For the text-containing cell, return its midpoint in [x, y] coordinate format. 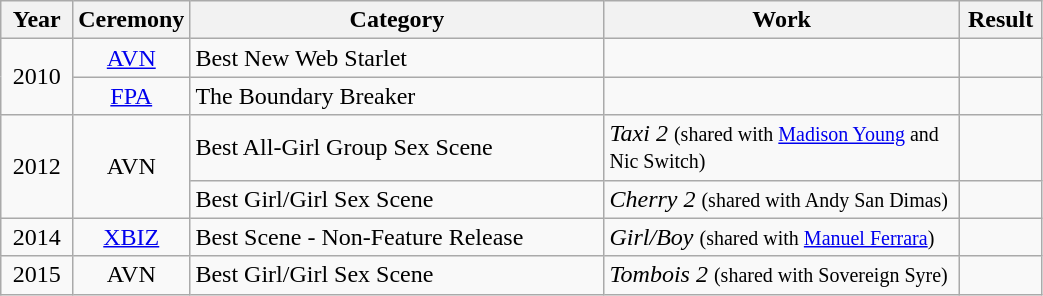
Result [1000, 20]
Category [397, 20]
Work [782, 20]
Year [37, 20]
Girl/Boy (shared with Manuel Ferrara) [782, 237]
XBIZ [132, 237]
Cherry 2 (shared with Andy San Dimas) [782, 199]
2014 [37, 237]
Ceremony [132, 20]
Best All-Girl Group Sex Scene [397, 148]
Best New Web Starlet [397, 58]
2010 [37, 77]
Tombois 2 (shared with Sovereign Syre) [782, 275]
Best Scene - Non-Feature Release [397, 237]
Taxi 2 (shared with Madison Young and Nic Switch) [782, 148]
The Boundary Breaker [397, 96]
FPA [132, 96]
2012 [37, 166]
2015 [37, 275]
